Search for the cell housing the specified text and yield its [X, Y] center coordinate. 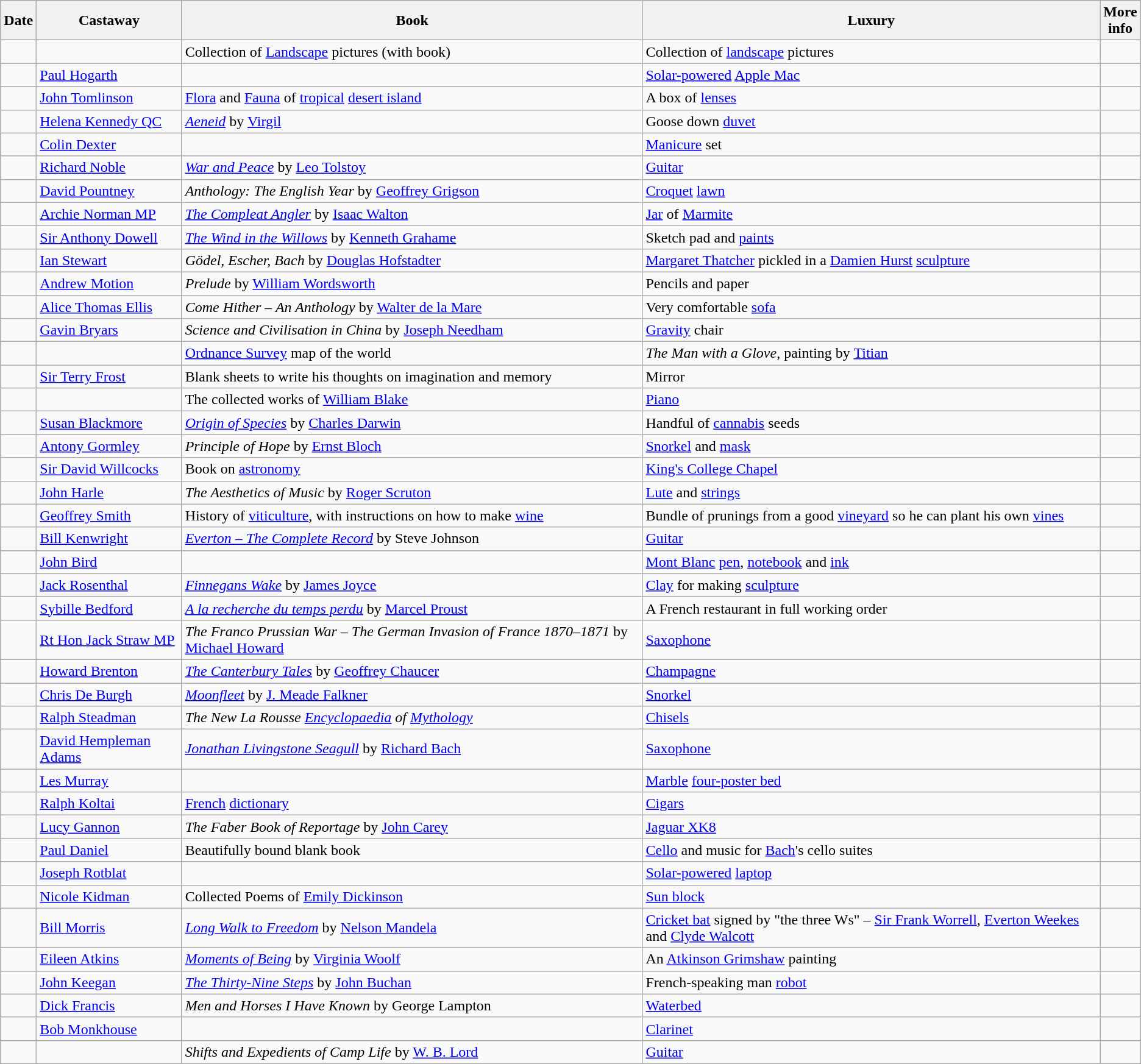
Andrew Motion [109, 283]
A la recherche du temps perdu by Marcel Proust [412, 608]
The collected works of William Blake [412, 400]
Cello and music for Bach's cello suites [872, 850]
Jaguar XK8 [872, 827]
An Atkinson Grimshaw painting [872, 959]
Jack Rosenthal [109, 585]
Clarinet [872, 1029]
Waterbed [872, 1005]
Date [18, 21]
Lute and strings [872, 492]
French dictionary [412, 804]
Shifts and Expedients of Camp Life by W. B. Lord [412, 1052]
John Keegan [109, 982]
Clay for making sculpture [872, 585]
Jonathan Livingstone Seagull by Richard Bach [412, 750]
Solar-powered laptop [872, 873]
Collection of landscape pictures [872, 52]
Dick Francis [109, 1005]
Paul Daniel [109, 850]
Collected Poems of Emily Dickinson [412, 896]
Book on astronomy [412, 469]
Cricket bat signed by "the three Ws" – Sir Frank Worrell, Everton Weekes and Clyde Walcott [872, 927]
Handful of cannabis seeds [872, 423]
Snorkel and mask [872, 446]
John Tomlinson [109, 98]
The Canterbury Tales by Geoffrey Chaucer [412, 671]
The Wind in the Willows by Kenneth Grahame [412, 237]
Gödel, Escher, Bach by Douglas Hofstadter [412, 260]
David Pountney [109, 191]
Antony Gormley [109, 446]
Flora and Fauna of tropical desert island [412, 98]
Blank sheets to write his thoughts on imagination and memory [412, 377]
Bob Monkhouse [109, 1029]
Castaway [109, 21]
Colin Dexter [109, 144]
Pencils and paper [872, 283]
Gavin Bryars [109, 330]
Ralph Koltai [109, 804]
Bill Kenwright [109, 539]
French-speaking man robot [872, 982]
Men and Horses I Have Known by George Lampton [412, 1005]
Helena Kennedy QC [109, 121]
A French restaurant in full working order [872, 608]
Ralph Steadman [109, 718]
War and Peace by Leo Tolstoy [412, 168]
Champagne [872, 671]
Archie Norman MP [109, 214]
The Thirty-Nine Steps by John Buchan [412, 982]
Ordnance Survey map of the world [412, 353]
Chris De Burgh [109, 694]
Ian Stewart [109, 260]
Snorkel [872, 694]
History of viticulture, with instructions on how to make wine [412, 516]
Sun block [872, 896]
Finnegans Wake by James Joyce [412, 585]
The Aesthetics of Music by Roger Scruton [412, 492]
Moments of Being by Virginia Woolf [412, 959]
Susan Blackmore [109, 423]
Piano [872, 400]
Richard Noble [109, 168]
The Compleat Angler by Isaac Walton [412, 214]
Margaret Thatcher pickled in a Damien Hurst sculpture [872, 260]
Mont Blanc pen, notebook and ink [872, 562]
Croquet lawn [872, 191]
Luxury [872, 21]
Nicole Kidman [109, 896]
Origin of Species by Charles Darwin [412, 423]
Les Murray [109, 781]
Lucy Gannon [109, 827]
Solar-powered Apple Mac [872, 75]
Cigars [872, 804]
Sir Terry Frost [109, 377]
Geoffrey Smith [109, 516]
Moreinfo [1120, 21]
Aeneid by Virgil [412, 121]
John Harle [109, 492]
Sir David Willcocks [109, 469]
Principle of Hope by Ernst Bloch [412, 446]
Sir Anthony Dowell [109, 237]
Collection of Landscape pictures (with book) [412, 52]
David Hempleman Adams [109, 750]
Sybille Bedford [109, 608]
Gravity chair [872, 330]
Rt Hon Jack Straw MP [109, 640]
Manicure set [872, 144]
Book [412, 21]
Joseph Rotblat [109, 873]
Very comfortable sofa [872, 307]
Anthology: The English Year by Geoffrey Grigson [412, 191]
The Faber Book of Reportage by John Carey [412, 827]
The Man with a Glove, painting by Titian [872, 353]
Goose down duvet [872, 121]
Science and Civilisation in China by Joseph Needham [412, 330]
A box of lenses [872, 98]
Long Walk to Freedom by Nelson Mandela [412, 927]
John Bird [109, 562]
Beautifully bound blank book [412, 850]
Sketch pad and paints [872, 237]
Everton – The Complete Record by Steve Johnson [412, 539]
Paul Hogarth [109, 75]
King's College Chapel [872, 469]
Prelude by William Wordsworth [412, 283]
Bundle of prunings from a good vineyard so he can plant his own vines [872, 516]
Eileen Atkins [109, 959]
Marble four-poster bed [872, 781]
Bill Morris [109, 927]
Chisels [872, 718]
Jar of Marmite [872, 214]
Come Hither – An Anthology by Walter de la Mare [412, 307]
The Franco Prussian War – The German Invasion of France 1870–1871 by Michael Howard [412, 640]
Mirror [872, 377]
Alice Thomas Ellis [109, 307]
The New La Rousse Encyclopaedia of Mythology [412, 718]
Moonfleet by J. Meade Falkner [412, 694]
Howard Brenton [109, 671]
